Find where the given text appears and provide that cell's center as (X, Y) coordinate. 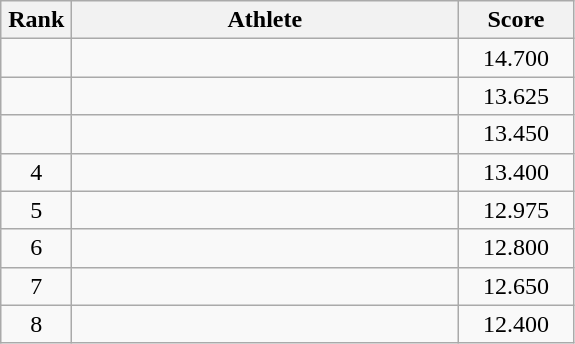
12.975 (516, 210)
6 (36, 248)
13.625 (516, 96)
12.800 (516, 248)
Athlete (265, 20)
4 (36, 172)
13.400 (516, 172)
12.400 (516, 324)
13.450 (516, 134)
Rank (36, 20)
12.650 (516, 286)
8 (36, 324)
7 (36, 286)
Score (516, 20)
14.700 (516, 58)
5 (36, 210)
